For the text-containing cell, return its midpoint in (x, y) coordinate format. 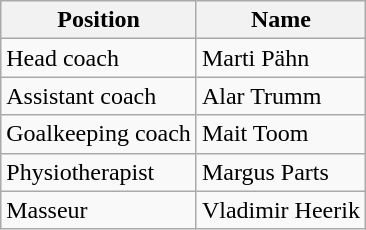
Alar Trumm (280, 96)
Name (280, 20)
Marti Pähn (280, 58)
Mait Toom (280, 134)
Assistant coach (99, 96)
Position (99, 20)
Head coach (99, 58)
Goalkeeping coach (99, 134)
Vladimir Heerik (280, 210)
Physiotherapist (99, 172)
Margus Parts (280, 172)
Masseur (99, 210)
